Provide the (x, y) coordinate of the cell's center where the given text is located.  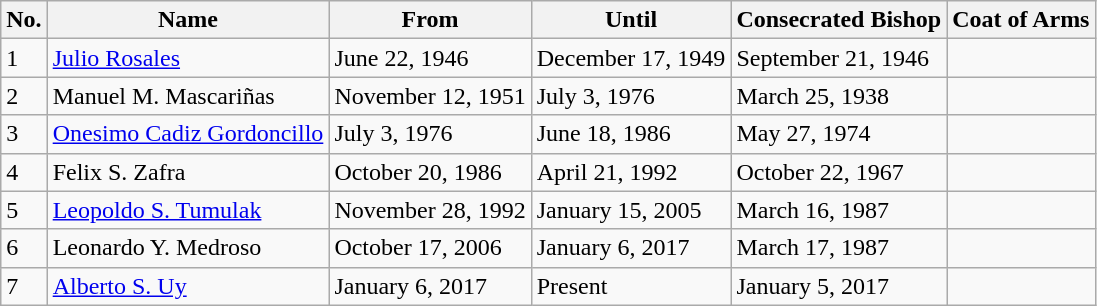
October 22, 1967 (839, 172)
Julio Rosales (188, 58)
September 21, 1946 (839, 58)
Present (631, 286)
Name (188, 20)
4 (24, 172)
Consecrated Bishop (839, 20)
January 15, 2005 (631, 210)
7 (24, 286)
October 17, 2006 (430, 248)
Alberto S. Uy (188, 286)
October 20, 1986 (430, 172)
Onesimo Cadiz Gordoncillo (188, 134)
March 25, 1938 (839, 96)
April 21, 1992 (631, 172)
1 (24, 58)
March 17, 1987 (839, 248)
November 28, 1992 (430, 210)
March 16, 1987 (839, 210)
December 17, 1949 (631, 58)
Coat of Arms (1021, 20)
Felix S. Zafra (188, 172)
June 18, 1986 (631, 134)
November 12, 1951 (430, 96)
June 22, 1946 (430, 58)
Until (631, 20)
Manuel M. Mascariñas (188, 96)
Leonardo Y. Medroso (188, 248)
3 (24, 134)
2 (24, 96)
Leopoldo S. Tumulak (188, 210)
5 (24, 210)
January 5, 2017 (839, 286)
No. (24, 20)
May 27, 1974 (839, 134)
6 (24, 248)
From (430, 20)
